Provide the [x, y] coordinate of the cell's center where the given text is located.  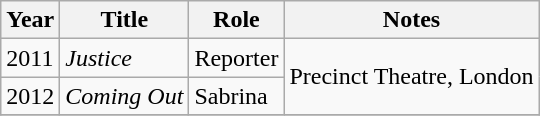
Coming Out [124, 96]
Role [236, 20]
Precinct Theatre, London [412, 77]
Notes [412, 20]
Year [30, 20]
Reporter [236, 58]
Title [124, 20]
2012 [30, 96]
Sabrina [236, 96]
Justice [124, 58]
2011 [30, 58]
